Locate the cell with the specified text and output its [X, Y] center coordinate. 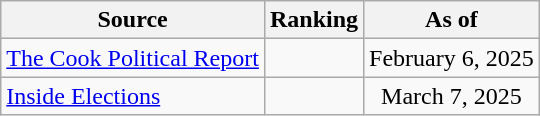
The Cook Political Report [133, 58]
Source [133, 20]
February 6, 2025 [452, 58]
Inside Elections [133, 96]
Ranking [314, 20]
As of [452, 20]
March 7, 2025 [452, 96]
